Locate the cell with the specified text and output its (x, y) center coordinate. 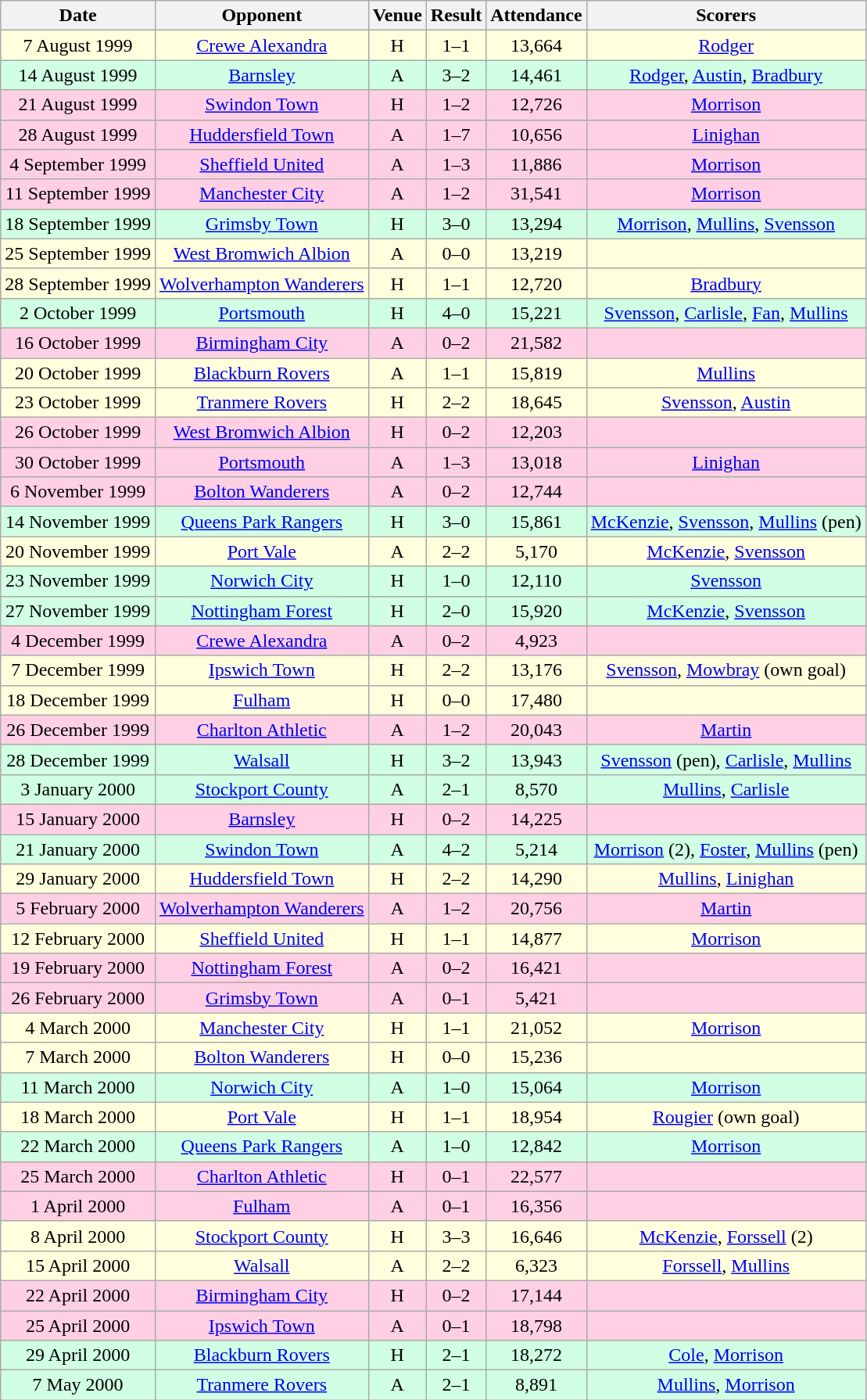
22 March 2000 (78, 1147)
6 November 1999 (78, 492)
5,214 (536, 849)
Date (78, 16)
15,064 (536, 1087)
7 August 1999 (78, 45)
4–2 (456, 849)
13,294 (536, 224)
15,861 (536, 522)
14,225 (536, 819)
7 December 1999 (78, 670)
7 May 2000 (78, 1385)
14 November 1999 (78, 522)
21 August 1999 (78, 105)
Scorers (725, 16)
6,323 (536, 1265)
13,018 (536, 462)
21 January 2000 (78, 849)
1–7 (456, 135)
18 March 2000 (78, 1117)
13,943 (536, 759)
21,052 (536, 1028)
7 March 2000 (78, 1057)
20 November 1999 (78, 551)
15 January 2000 (78, 819)
Mullins, Morrison (725, 1385)
4 December 1999 (78, 641)
8,570 (536, 789)
18 December 1999 (78, 700)
12,842 (536, 1147)
11 September 1999 (78, 194)
26 October 1999 (78, 433)
14,290 (536, 879)
15,236 (536, 1057)
28 August 1999 (78, 135)
22,577 (536, 1176)
25 March 2000 (78, 1176)
18,798 (536, 1326)
12,110 (536, 581)
15,221 (536, 313)
23 October 1999 (78, 403)
19 February 2000 (78, 968)
Venue (397, 16)
4 September 1999 (78, 164)
McKenzie, Forssell (2) (725, 1236)
25 April 2000 (78, 1326)
17,144 (536, 1295)
12,720 (536, 283)
12,203 (536, 433)
Rougier (own goal) (725, 1117)
30 October 1999 (78, 462)
20 October 1999 (78, 373)
10,656 (536, 135)
1 April 2000 (78, 1206)
31,541 (536, 194)
15,819 (536, 373)
29 April 2000 (78, 1355)
Result (456, 16)
4,923 (536, 641)
15,920 (536, 611)
18,272 (536, 1355)
28 December 1999 (78, 759)
18,645 (536, 403)
14,461 (536, 75)
Attendance (536, 16)
Mullins (725, 373)
18 September 1999 (78, 224)
16,421 (536, 968)
20,043 (536, 730)
16,646 (536, 1236)
Cole, Morrison (725, 1355)
5 February 2000 (78, 909)
4–0 (456, 313)
Svensson, Austin (725, 403)
Svensson (pen), Carlisle, Mullins (725, 759)
16 October 1999 (78, 343)
Mullins, Carlisle (725, 789)
13,219 (536, 253)
23 November 1999 (78, 581)
2–0 (456, 611)
Forssell, Mullins (725, 1265)
Svensson, Carlisle, Fan, Mullins (725, 313)
17,480 (536, 700)
26 February 2000 (78, 998)
22 April 2000 (78, 1295)
29 January 2000 (78, 879)
14,877 (536, 939)
27 November 1999 (78, 611)
26 December 1999 (78, 730)
4 March 2000 (78, 1028)
Opponent (261, 16)
Bradbury (725, 283)
5,170 (536, 551)
McKenzie, Svensson, Mullins (pen) (725, 522)
Mullins, Linighan (725, 879)
8 April 2000 (78, 1236)
13,176 (536, 670)
Morrison, Mullins, Svensson (725, 224)
2 October 1999 (78, 313)
11 March 2000 (78, 1087)
18,954 (536, 1117)
3–3 (456, 1236)
Svensson, Mowbray (own goal) (725, 670)
3 January 2000 (78, 789)
12,744 (536, 492)
20,756 (536, 909)
16,356 (536, 1206)
Rodger (725, 45)
Morrison (2), Foster, Mullins (pen) (725, 849)
14 August 1999 (78, 75)
21,582 (536, 343)
8,891 (536, 1385)
12,726 (536, 105)
Svensson (725, 581)
11,886 (536, 164)
Rodger, Austin, Bradbury (725, 75)
12 February 2000 (78, 939)
5,421 (536, 998)
28 September 1999 (78, 283)
25 September 1999 (78, 253)
15 April 2000 (78, 1265)
13,664 (536, 45)
